Extract the [x, y] coordinate from the center of the cell holding the provided text.  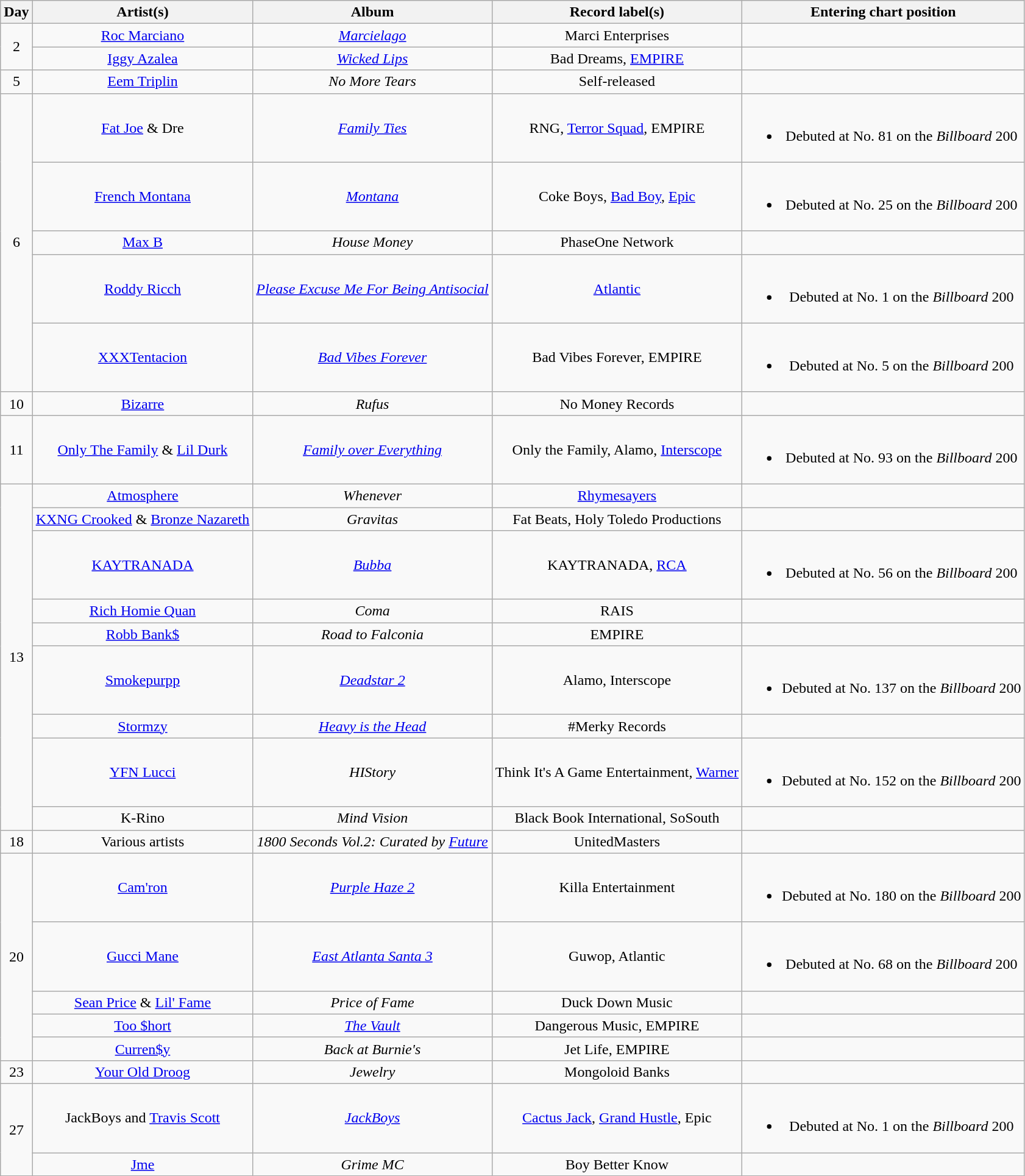
Rufus [373, 403]
No Money Records [617, 403]
1800 Seconds Vol.2: Curated by Future [373, 841]
5 [16, 82]
Debuted at No. 81 on the Billboard 200 [884, 128]
Family Ties [373, 128]
Bad Vibes Forever, EMPIRE [617, 357]
Purple Haze 2 [373, 887]
XXXTentacion [143, 357]
Marcielago [373, 35]
2 [16, 47]
Bubba [373, 565]
Jet Life, EMPIRE [617, 1049]
27 [16, 1130]
Max B [143, 243]
Killa Entertainment [617, 887]
Debuted at No. 137 on the Billboard 200 [884, 680]
Bizarre [143, 403]
Boy Better Know [617, 1164]
Only the Family, Alamo, Interscope [617, 450]
PhaseOne Network [617, 243]
13 [16, 657]
YFN Lucci [143, 773]
Duck Down Music [617, 1002]
Alamo, Interscope [617, 680]
Bad Vibes Forever [373, 357]
RNG, Terror Squad, EMPIRE [617, 128]
Coma [373, 611]
Marci Enterprises [617, 35]
Debuted at No. 93 on the Billboard 200 [884, 450]
RAIS [617, 611]
Jme [143, 1164]
Rhymesayers [617, 495]
11 [16, 450]
Cactus Jack, Grand Hustle, Epic [617, 1118]
KAYTRANADA [143, 565]
Atlantic [617, 289]
Sean Price & Lil' Fame [143, 1002]
Rich Homie Quan [143, 611]
Eem Triplin [143, 82]
Whenever [373, 495]
Price of Fame [373, 1002]
Fat Joe & Dre [143, 128]
Gravitas [373, 519]
Curren$y [143, 1049]
French Montana [143, 196]
Too $hort [143, 1025]
Debuted at No. 68 on the Billboard 200 [884, 957]
Gucci Mane [143, 957]
Heavy is the Head [373, 726]
Fat Beats, Holy Toledo Productions [617, 519]
HIStory [373, 773]
K-Rino [143, 818]
23 [16, 1072]
Mongoloid Banks [617, 1072]
Debuted at No. 5 on the Billboard 200 [884, 357]
Roddy Ricch [143, 289]
Various artists [143, 841]
Family over Everything [373, 450]
Entering chart position [884, 12]
Back at Burnie's [373, 1049]
KXNG Crooked & Bronze Nazareth [143, 519]
Montana [373, 196]
Please Excuse Me For Being Antisocial [373, 289]
Record label(s) [617, 12]
Grime MC [373, 1164]
House Money [373, 243]
#Merky Records [617, 726]
Iggy Azalea [143, 58]
Your Old Droog [143, 1072]
No More Tears [373, 82]
Mind Vision [373, 818]
Artist(s) [143, 12]
Bad Dreams, EMPIRE [617, 58]
East Atlanta Santa 3 [373, 957]
Smokepurpp [143, 680]
Wicked Lips [373, 58]
Debuted at No. 152 on the Billboard 200 [884, 773]
10 [16, 403]
Self-released [617, 82]
Guwop, Atlantic [617, 957]
Debuted at No. 180 on the Billboard 200 [884, 887]
Jewelry [373, 1072]
Roc Marciano [143, 35]
Robb Bank$ [143, 634]
Atmosphere [143, 495]
UnitedMasters [617, 841]
Stormzy [143, 726]
18 [16, 841]
Day [16, 12]
Debuted at No. 25 on the Billboard 200 [884, 196]
6 [16, 243]
JackBoys and Travis Scott [143, 1118]
Only The Family & Lil Durk [143, 450]
JackBoys [373, 1118]
Album [373, 12]
Black Book International, SoSouth [617, 818]
EMPIRE [617, 634]
Road to Falconia [373, 634]
Coke Boys, Bad Boy, Epic [617, 196]
Think It's A Game Entertainment, Warner [617, 773]
Debuted at No. 56 on the Billboard 200 [884, 565]
Cam'ron [143, 887]
Dangerous Music, EMPIRE [617, 1025]
20 [16, 957]
KAYTRANADA, RCA [617, 565]
The Vault [373, 1025]
Deadstar 2 [373, 680]
